Determine the (X, Y) coordinate at the center of the cell enclosing the given text.  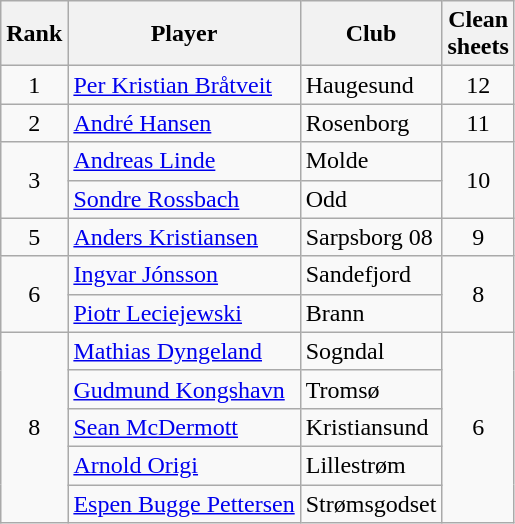
Anders Kristiansen (184, 237)
Piotr Leciejewski (184, 313)
Gudmund Kongshavn (184, 389)
Player (184, 34)
5 (34, 237)
3 (34, 180)
Odd (371, 199)
Molde (371, 161)
Tromsø (371, 389)
2 (34, 123)
Espen Bugge Pettersen (184, 503)
Sean McDermott (184, 427)
Sondre Rossbach (184, 199)
Sogndal (371, 351)
Rosenborg (371, 123)
1 (34, 85)
Kristiansund (371, 427)
Arnold Origi (184, 465)
12 (478, 85)
Sarpsborg 08 (371, 237)
Brann (371, 313)
Mathias Dyngeland (184, 351)
Per Kristian Bråtveit (184, 85)
Cleansheets (478, 34)
Sandefjord (371, 275)
11 (478, 123)
André Hansen (184, 123)
Haugesund (371, 85)
10 (478, 180)
Club (371, 34)
Ingvar Jónsson (184, 275)
Lillestrøm (371, 465)
Andreas Linde (184, 161)
9 (478, 237)
Rank (34, 34)
Strømsgodset (371, 503)
